Return [x, y] of the center of cell containing provided text 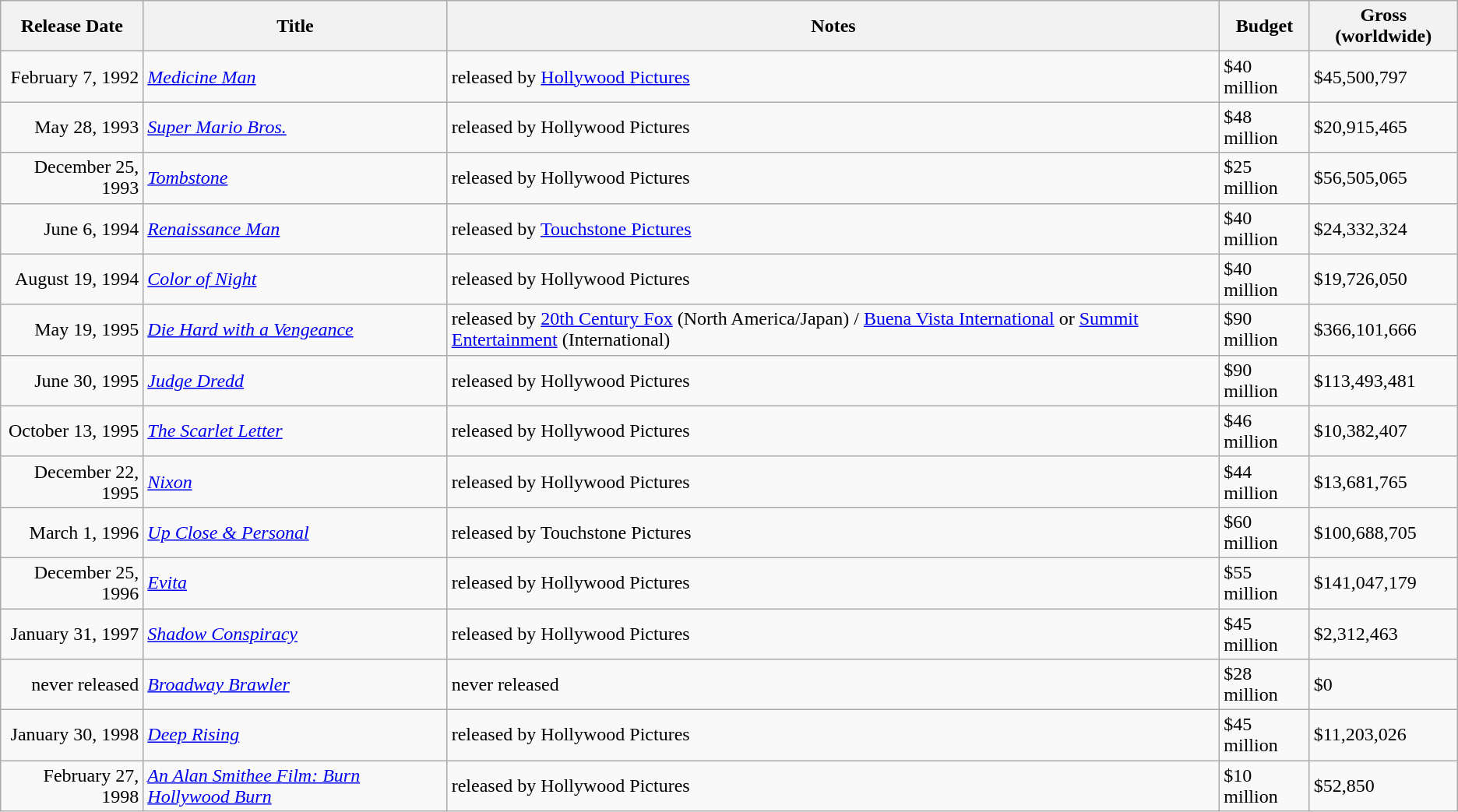
$100,688,705 [1383, 533]
Medicine Man [295, 76]
Shadow Conspiracy [295, 634]
$141,047,179 [1383, 582]
Gross (worldwide) [1383, 26]
$366,101,666 [1383, 330]
$28 million [1265, 685]
March 1, 1996 [72, 533]
$55 million [1265, 582]
$44 million [1265, 481]
May 28, 1993 [72, 128]
$56,505,065 [1383, 178]
Notes [833, 26]
$10 million [1265, 786]
$19,726,050 [1383, 279]
August 19, 1994 [72, 279]
February 27, 1998 [72, 786]
The Scarlet Letter [295, 431]
$113,493,481 [1383, 380]
Up Close & Personal [295, 533]
Broadway Brawler [295, 685]
released by 20th Century Fox (North America/Japan) / Buena Vista International or Summit Entertainment (International) [833, 330]
$46 million [1265, 431]
An Alan Smithee Film: Burn Hollywood Burn [295, 786]
Color of Night [295, 279]
Title [295, 26]
January 31, 1997 [72, 634]
$25 million [1265, 178]
$2,312,463 [1383, 634]
Renaissance Man [295, 229]
$60 million [1265, 533]
December 25, 1993 [72, 178]
December 25, 1996 [72, 582]
$0 [1383, 685]
May 19, 1995 [72, 330]
Deep Rising [295, 735]
June 30, 1995 [72, 380]
$13,681,765 [1383, 481]
$45,500,797 [1383, 76]
Die Hard with a Vengeance [295, 330]
$52,850 [1383, 786]
Super Mario Bros. [295, 128]
October 13, 1995 [72, 431]
Judge Dredd [295, 380]
February 7, 1992 [72, 76]
January 30, 1998 [72, 735]
$48 million [1265, 128]
$11,203,026 [1383, 735]
Release Date [72, 26]
Evita [295, 582]
December 22, 1995 [72, 481]
Budget [1265, 26]
$24,332,324 [1383, 229]
Tombstone [295, 178]
$10,382,407 [1383, 431]
Nixon [295, 481]
$20,915,465 [1383, 128]
June 6, 1994 [72, 229]
